Return the (X, Y) coordinate for the center point of the cell that contains the specified text.  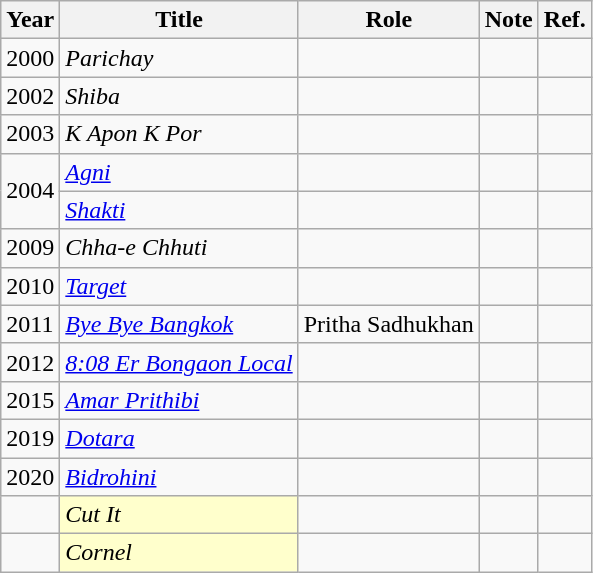
Role (388, 20)
Bye Bye Bangkok (179, 324)
Shakti (179, 210)
Chha-e Chhuti (179, 248)
8:08 Er Bongaon Local (179, 362)
2000 (30, 58)
2011 (30, 324)
Pritha Sadhukhan (388, 324)
Dotara (179, 438)
2009 (30, 248)
2020 (30, 477)
Note (508, 20)
Parichay (179, 58)
Title (179, 20)
2003 (30, 134)
Agni (179, 172)
Shiba (179, 96)
2012 (30, 362)
Bidrohini (179, 477)
2004 (30, 191)
Ref. (564, 20)
2015 (30, 400)
2010 (30, 286)
Cornel (179, 553)
Cut It (179, 515)
2019 (30, 438)
2002 (30, 96)
Year (30, 20)
Amar Prithibi (179, 400)
K Apon K Por (179, 134)
Target (179, 286)
